Capture the cell that displays the provided text and extract its (x, y) central coordinate. 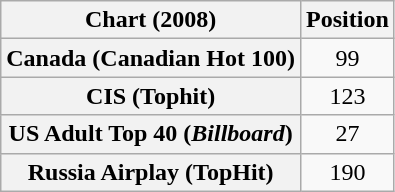
Chart (2008) (151, 20)
123 (348, 96)
Canada (Canadian Hot 100) (151, 58)
US Adult Top 40 (Billboard) (151, 134)
Russia Airplay (TopHit) (151, 172)
CIS (Tophit) (151, 96)
99 (348, 58)
27 (348, 134)
190 (348, 172)
Position (348, 20)
